Capture the cell that displays the provided text and extract its [X, Y] central coordinate. 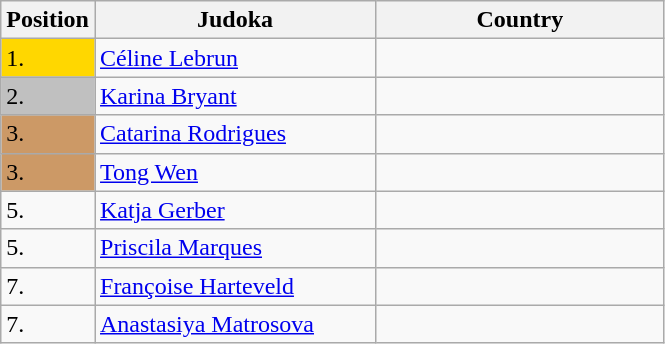
Anastasiya Matrosova [234, 324]
Priscila Marques [234, 248]
Tong Wen [234, 172]
Céline Lebrun [234, 58]
Position [48, 20]
Karina Bryant [234, 96]
2. [48, 96]
Catarina Rodrigues [234, 134]
1. [48, 58]
Katja Gerber [234, 210]
Judoka [234, 20]
Françoise Harteveld [234, 286]
Country [520, 20]
